Find where the given text appears and provide that cell's center as [x, y] coordinate. 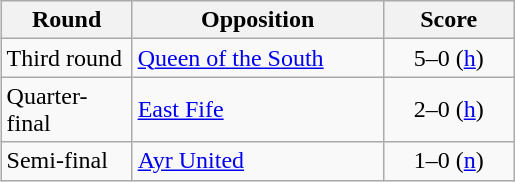
Third round [66, 58]
East Fife [258, 110]
Quarter-final [66, 110]
Semi-final [66, 161]
Opposition [258, 20]
1–0 (n) [448, 161]
Score [448, 20]
5–0 (h) [448, 58]
Ayr United [258, 161]
2–0 (h) [448, 110]
Round [66, 20]
Queen of the South [258, 58]
